Scan for the cell matching the given text and deliver its [X, Y] coordinate at center. 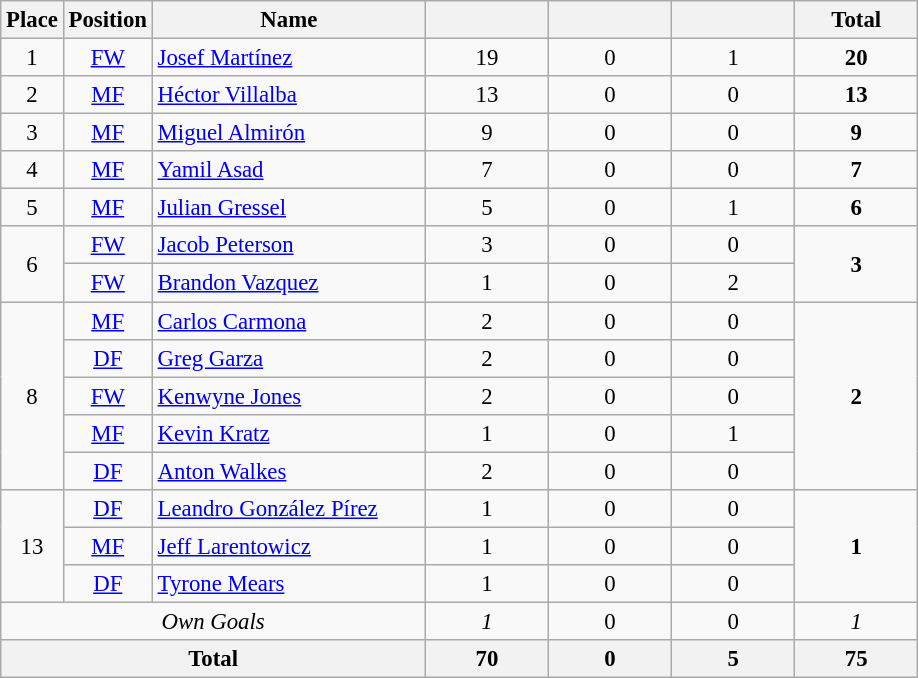
Carlos Carmona [288, 321]
Brandon Vazquez [288, 283]
Yamil Asad [288, 170]
4 [32, 170]
Position [108, 20]
20 [856, 58]
Leandro González Pírez [288, 509]
Jacob Peterson [288, 245]
19 [486, 58]
Kenwyne Jones [288, 396]
Miguel Almirón [288, 133]
70 [486, 659]
Julian Gressel [288, 208]
Own Goals [214, 621]
Anton Walkes [288, 471]
Héctor Villalba [288, 95]
Name [288, 20]
Tyrone Mears [288, 584]
Kevin Kratz [288, 433]
Place [32, 20]
Jeff Larentowicz [288, 546]
Greg Garza [288, 358]
75 [856, 659]
8 [32, 396]
Josef Martínez [288, 58]
